Determine the (X, Y) coordinate at the center of the cell enclosing the given text.  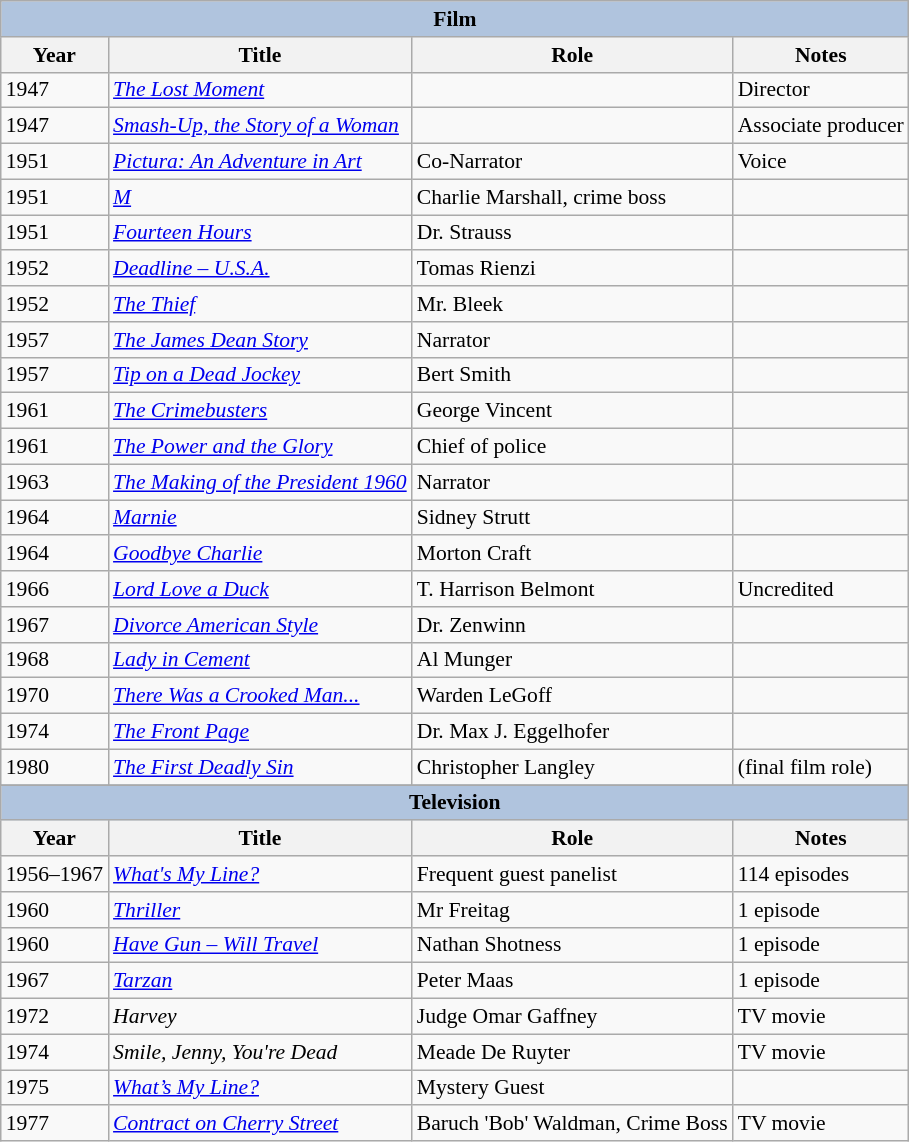
1975 (54, 1088)
1956–1967 (54, 874)
1977 (54, 1124)
Co-Narrator (572, 162)
There Was a Crooked Man... (260, 696)
Lord Love a Duck (260, 589)
Mr Freitag (572, 910)
The Lost Moment (260, 90)
The James Dean Story (260, 340)
(final film role) (821, 767)
1980 (54, 767)
Morton Craft (572, 554)
The First Deadly Sin (260, 767)
George Vincent (572, 411)
Tip on a Dead Jockey (260, 375)
Thriller (260, 910)
Warden LeGoff (572, 696)
Film (455, 19)
Pictura: An Adventure in Art (260, 162)
Dr. Zenwinn (572, 625)
Mystery Guest (572, 1088)
114 episodes (821, 874)
Deadline – U.S.A. (260, 269)
Charlie Marshall, crime boss (572, 197)
Marnie (260, 518)
Mr. Bleek (572, 304)
1963 (54, 482)
1970 (54, 696)
Al Munger (572, 660)
Peter Maas (572, 981)
Associate producer (821, 126)
Harvey (260, 1017)
Dr. Max J. Eggelhofer (572, 732)
Voice (821, 162)
Lady in Cement (260, 660)
What's My Line? (260, 874)
Baruch 'Bob' Waldman, Crime Boss (572, 1124)
The Making of the President 1960 (260, 482)
The Thief (260, 304)
Judge Omar Gaffney (572, 1017)
Television (455, 803)
M (260, 197)
1966 (54, 589)
Sidney Strutt (572, 518)
Divorce American Style (260, 625)
What’s My Line? (260, 1088)
1972 (54, 1017)
Tarzan (260, 981)
Director (821, 90)
Bert Smith (572, 375)
Uncredited (821, 589)
Goodbye Charlie (260, 554)
Have Gun – Will Travel (260, 945)
Smash-Up, the Story of a Woman (260, 126)
Fourteen Hours (260, 233)
The Crimebusters (260, 411)
Tomas Rienzi (572, 269)
Christopher Langley (572, 767)
T. Harrison Belmont (572, 589)
Meade De Ruyter (572, 1052)
Nathan Shotness (572, 945)
Chief of police (572, 447)
Smile, Jenny, You're Dead (260, 1052)
Dr. Strauss (572, 233)
The Front Page (260, 732)
1968 (54, 660)
Contract on Cherry Street (260, 1124)
The Power and the Glory (260, 447)
Frequent guest panelist (572, 874)
